Detect which cell encompasses the target text, then output its [X, Y] center coordinate. 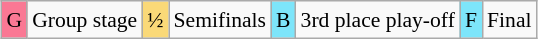
G [14, 20]
F [471, 20]
½ [155, 20]
Group stage [84, 20]
Semifinals [220, 20]
3rd place play-off [378, 20]
Final [510, 20]
B [284, 20]
